Find where the given text appears and provide that cell's center as (x, y) coordinate. 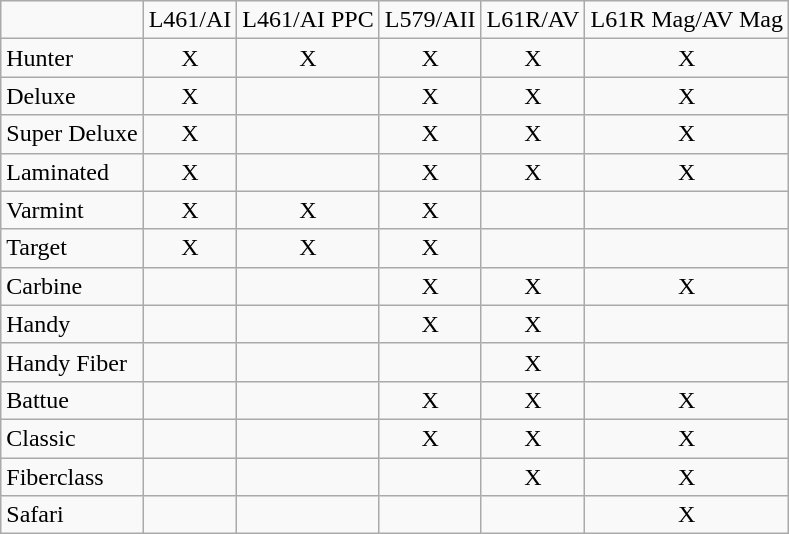
L461/AI PPC (308, 20)
Laminated (72, 172)
Handy Fiber (72, 362)
L61R Mag/AV Mag (687, 20)
L461/AI (190, 20)
Target (72, 248)
Handy (72, 324)
Fiberclass (72, 477)
Safari (72, 515)
Varmint (72, 210)
Battue (72, 400)
L61R/AV (533, 20)
Deluxe (72, 96)
Super Deluxe (72, 134)
L579/AII (430, 20)
Hunter (72, 58)
Classic (72, 438)
Carbine (72, 286)
